Scan for the cell matching the given text and deliver its [x, y] coordinate at center. 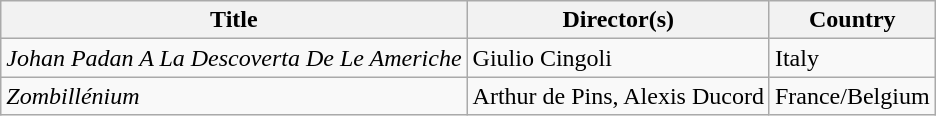
France/Belgium [852, 96]
Title [234, 20]
Johan Padan A La Descoverta De Le Americhe [234, 58]
Country [852, 20]
Director(s) [618, 20]
Giulio Cingoli [618, 58]
Zombillénium [234, 96]
Italy [852, 58]
Arthur de Pins, Alexis Ducord [618, 96]
